Capture the cell that displays the provided text and extract its [x, y] central coordinate. 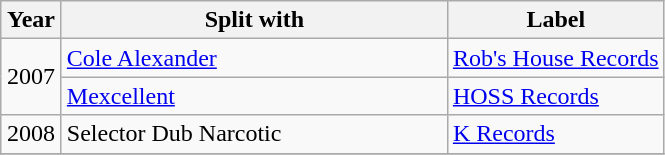
Year [32, 20]
Label [556, 20]
2008 [32, 134]
Cole Alexander [254, 58]
2007 [32, 77]
Split with [254, 20]
Selector Dub Narcotic [254, 134]
Rob's House Records [556, 58]
Mexcellent [254, 96]
HOSS Records [556, 96]
K Records [556, 134]
